Search for the cell housing the specified text and yield its (x, y) center coordinate. 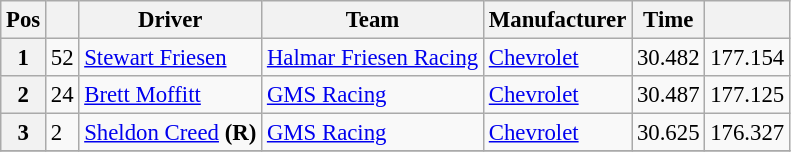
30.482 (668, 58)
Brett Moffitt (170, 95)
Driver (170, 20)
1 (24, 58)
Sheldon Creed (R) (170, 133)
30.487 (668, 95)
24 (62, 95)
Halmar Friesen Racing (373, 58)
Pos (24, 20)
Team (373, 20)
Time (668, 20)
3 (24, 133)
30.625 (668, 133)
177.154 (748, 58)
177.125 (748, 95)
52 (62, 58)
Stewart Friesen (170, 58)
Manufacturer (557, 20)
176.327 (748, 133)
